Output the (x, y) coordinate of the center of the cell containing the given text.  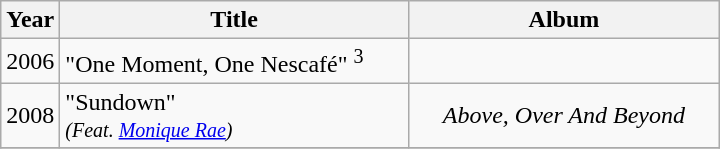
2006 (30, 62)
Album (564, 20)
Year (30, 20)
Above, Over And Beyond (564, 116)
Title (234, 20)
"Sundown"(Feat. Monique Rae) (234, 116)
2008 (30, 116)
"One Moment, One Nescafé" 3 (234, 62)
